Return (x, y) of the center of cell containing provided text 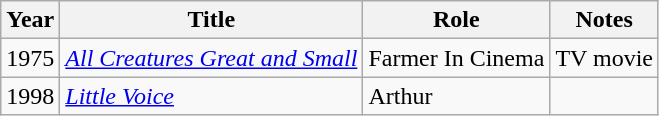
Role (456, 20)
Arthur (456, 96)
Little Voice (212, 96)
1975 (30, 58)
Farmer In Cinema (456, 58)
1998 (30, 96)
All Creatures Great and Small (212, 58)
Year (30, 20)
TV movie (604, 58)
Notes (604, 20)
Title (212, 20)
